Identify which cell holds the provided text, then report its [x, y] central coordinate. 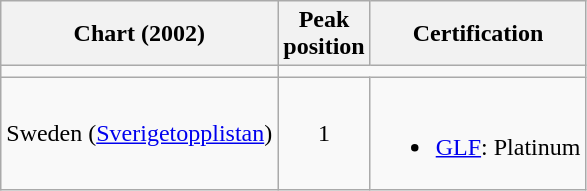
Certification [478, 34]
Sweden (Sverigetopplistan) [140, 134]
Peakposition [324, 34]
Chart (2002) [140, 34]
GLF: Platinum [478, 134]
1 [324, 134]
